Capture the cell that displays the provided text and extract its [x, y] central coordinate. 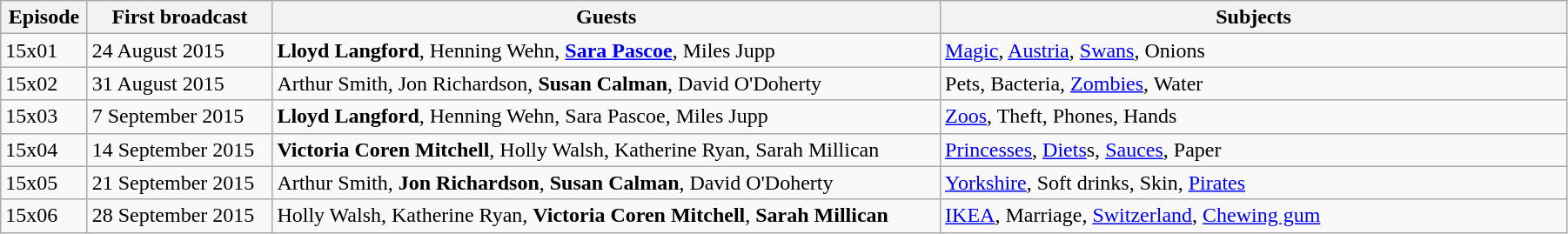
15x06 [44, 216]
14 September 2015 [179, 150]
31 August 2015 [179, 84]
15x04 [44, 150]
15x05 [44, 183]
Magic, Austria, Swans, Onions [1254, 50]
7 September 2015 [179, 117]
Subjects [1254, 17]
Pets, Bacteria, Zombies, Water [1254, 84]
Episode [44, 17]
15x01 [44, 50]
Princesses, Dietss, Sauces, Paper [1254, 150]
IKEA, Marriage, Switzerland, Chewing gum [1254, 216]
First broadcast [179, 17]
15x02 [44, 84]
Yorkshire, Soft drinks, Skin, Pirates [1254, 183]
24 August 2015 [179, 50]
28 September 2015 [179, 216]
Victoria Coren Mitchell, Holly Walsh, Katherine Ryan, Sarah Millican [606, 150]
Zoos, Theft, Phones, Hands [1254, 117]
Guests [606, 17]
Holly Walsh, Katherine Ryan, Victoria Coren Mitchell, Sarah Millican [606, 216]
15x03 [44, 117]
21 September 2015 [179, 183]
